Identify which cell holds the provided text, then report its (X, Y) central coordinate. 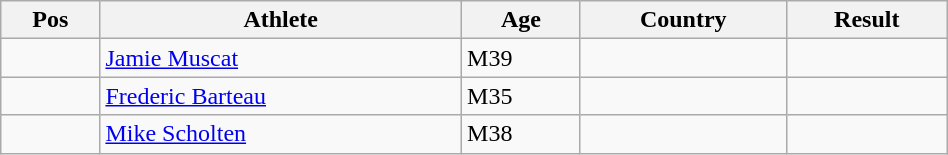
M38 (522, 134)
M35 (522, 96)
Mike Scholten (281, 134)
Frederic Barteau (281, 96)
Jamie Muscat (281, 58)
Country (683, 20)
Pos (50, 20)
Athlete (281, 20)
Result (866, 20)
M39 (522, 58)
Age (522, 20)
